For the text-containing cell, return its midpoint in (x, y) coordinate format. 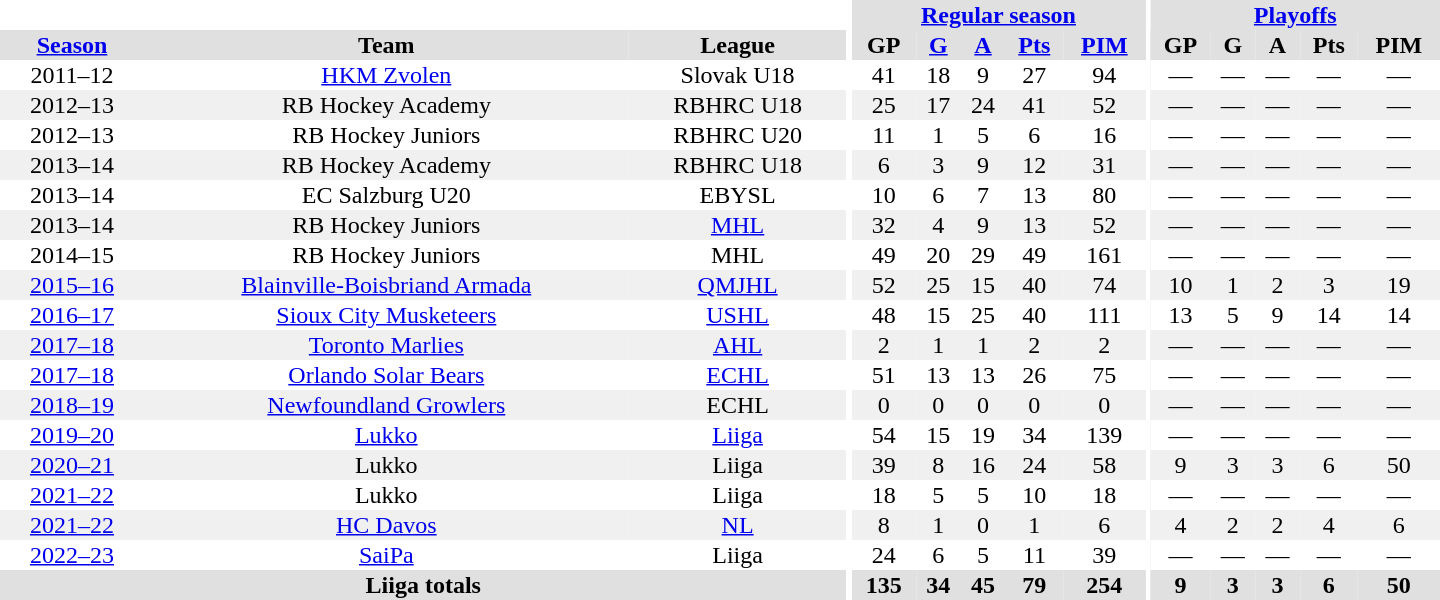
12 (1034, 165)
51 (884, 375)
AHL (738, 345)
Sioux City Musketeers (386, 315)
Newfoundland Growlers (386, 405)
17 (938, 105)
USHL (738, 315)
29 (984, 255)
161 (1104, 255)
54 (884, 435)
139 (1104, 435)
94 (1104, 75)
111 (1104, 315)
2011–12 (72, 75)
Liiga totals (424, 585)
League (738, 45)
EC Salzburg U20 (386, 195)
2015–16 (72, 285)
Playoffs (1295, 15)
Blainville-Boisbriand Armada (386, 285)
HKM Zvolen (386, 75)
27 (1034, 75)
NL (738, 525)
Team (386, 45)
2016–17 (72, 315)
Season (72, 45)
2020–21 (72, 465)
2018–19 (72, 405)
Regular season (999, 15)
2019–20 (72, 435)
20 (938, 255)
2014–15 (72, 255)
79 (1034, 585)
2022–23 (72, 555)
58 (1104, 465)
Toronto Marlies (386, 345)
31 (1104, 165)
Orlando Solar Bears (386, 375)
75 (1104, 375)
EBYSL (738, 195)
135 (884, 585)
RBHRC U20 (738, 135)
74 (1104, 285)
254 (1104, 585)
SaiPa (386, 555)
32 (884, 225)
48 (884, 315)
80 (1104, 195)
Slovak U18 (738, 75)
26 (1034, 375)
QMJHL (738, 285)
7 (984, 195)
HC Davos (386, 525)
45 (984, 585)
